Return [x, y] of the center of cell containing provided text 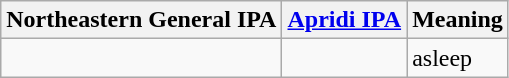
asleep [458, 58]
Meaning [458, 20]
Apridi IPA [344, 20]
Northeastern General IPA [142, 20]
